Return [x, y] of the center of cell containing provided text 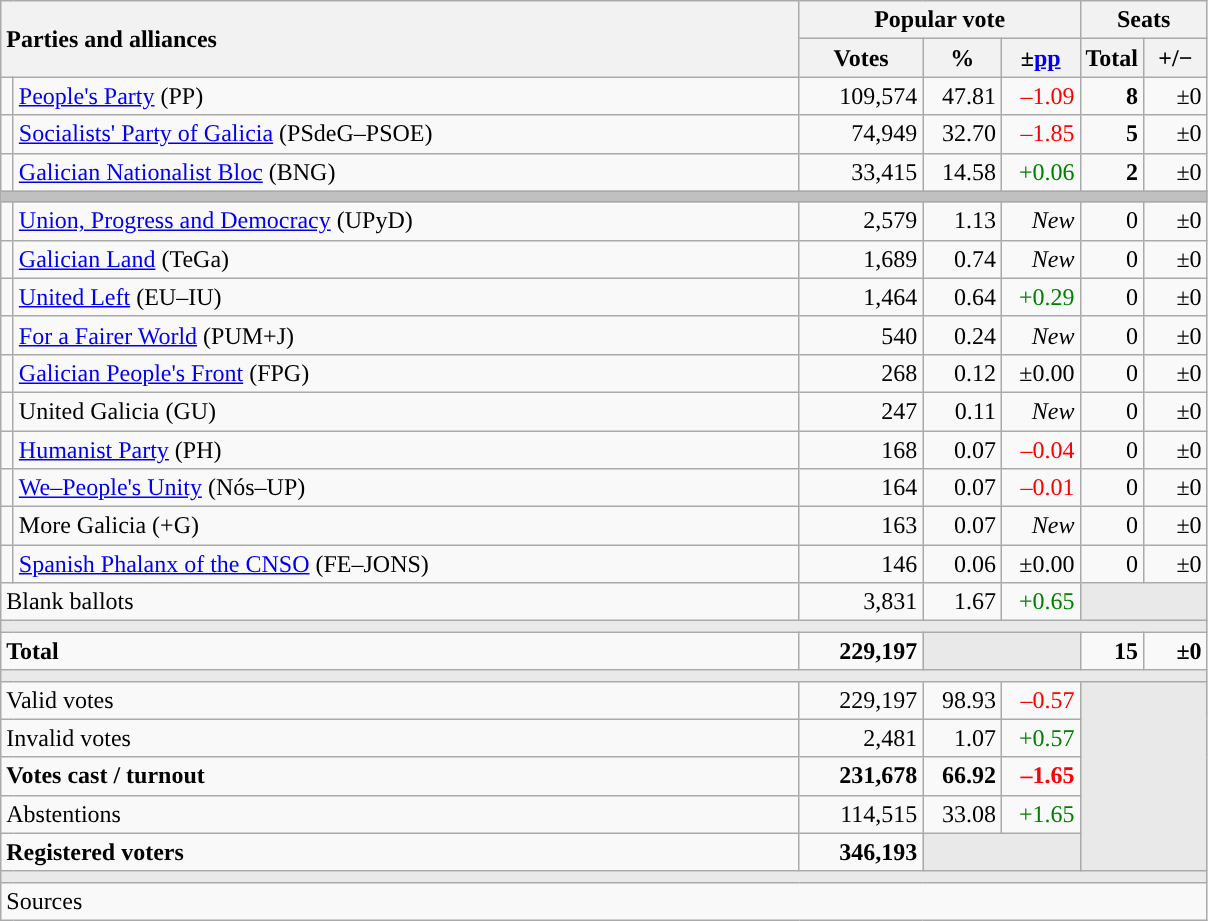
Galician Land (TeGa) [406, 259]
Spanish Phalanx of the CNSO (FE–JONS) [406, 564]
Blank ballots [400, 602]
1.07 [962, 738]
–0.57 [1040, 700]
Votes [861, 58]
1,464 [861, 297]
114,515 [861, 814]
98.93 [962, 700]
People's Party (PP) [406, 96]
Union, Progress and Democracy (UPyD) [406, 221]
163 [861, 526]
United Galicia (GU) [406, 411]
15 [1112, 651]
–1.09 [1040, 96]
14.58 [962, 172]
2 [1112, 172]
109,574 [861, 96]
Abstentions [400, 814]
–0.04 [1040, 449]
5 [1112, 134]
+0.57 [1040, 738]
–1.65 [1040, 776]
47.81 [962, 96]
±pp [1040, 58]
8 [1112, 96]
168 [861, 449]
0.11 [962, 411]
United Left (EU–IU) [406, 297]
–1.85 [1040, 134]
We–People's Unity (Nós–UP) [406, 488]
Sources [604, 901]
3,831 [861, 602]
–0.01 [1040, 488]
164 [861, 488]
0.74 [962, 259]
+0.65 [1040, 602]
Seats [1144, 20]
For a Fairer World (PUM+J) [406, 335]
33.08 [962, 814]
% [962, 58]
Votes cast / turnout [400, 776]
Valid votes [400, 700]
33,415 [861, 172]
540 [861, 335]
+0.29 [1040, 297]
32.70 [962, 134]
146 [861, 564]
0.24 [962, 335]
+/− [1176, 58]
+1.65 [1040, 814]
Humanist Party (PH) [406, 449]
1,689 [861, 259]
More Galicia (+G) [406, 526]
231,678 [861, 776]
1.67 [962, 602]
268 [861, 373]
66.92 [962, 776]
247 [861, 411]
Galician People's Front (FPG) [406, 373]
Galician Nationalist Bloc (BNG) [406, 172]
0.64 [962, 297]
0.06 [962, 564]
Parties and alliances [400, 39]
74,949 [861, 134]
Invalid votes [400, 738]
2,579 [861, 221]
1.13 [962, 221]
Popular vote [940, 20]
Socialists' Party of Galicia (PSdeG–PSOE) [406, 134]
346,193 [861, 852]
Registered voters [400, 852]
2,481 [861, 738]
+0.06 [1040, 172]
0.12 [962, 373]
